From the cell containing the given text, extract its center point as [x, y] coordinate. 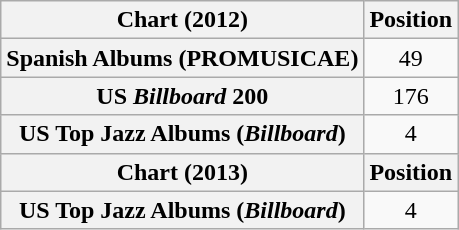
Chart (2013) [182, 172]
49 [411, 58]
Chart (2012) [182, 20]
US Billboard 200 [182, 96]
176 [411, 96]
Spanish Albums (PROMUSICAE) [182, 58]
